Provide the (x, y) coordinate of the cell's center where the given text is located.  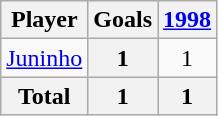
1998 (188, 20)
Player (44, 20)
Juninho (44, 58)
Goals (123, 20)
Total (44, 96)
